Scan for the cell matching the given text and deliver its [x, y] coordinate at center. 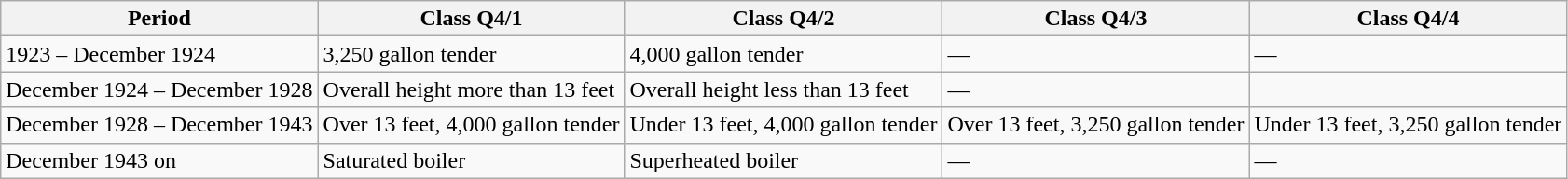
Under 13 feet, 3,250 gallon tender [1408, 125]
3,250 gallon tender [472, 54]
Class Q4/2 [783, 19]
Under 13 feet, 4,000 gallon tender [783, 125]
Period [159, 19]
December 1943 on [159, 160]
December 1928 – December 1943 [159, 125]
Overall height less than 13 feet [783, 89]
December 1924 – December 1928 [159, 89]
Over 13 feet, 3,250 gallon tender [1096, 125]
Class Q4/3 [1096, 19]
Class Q4/4 [1408, 19]
Overall height more than 13 feet [472, 89]
1923 – December 1924 [159, 54]
Superheated boiler [783, 160]
Class Q4/1 [472, 19]
Saturated boiler [472, 160]
4,000 gallon tender [783, 54]
Over 13 feet, 4,000 gallon tender [472, 125]
